Detect which cell encompasses the target text, then output its (x, y) center coordinate. 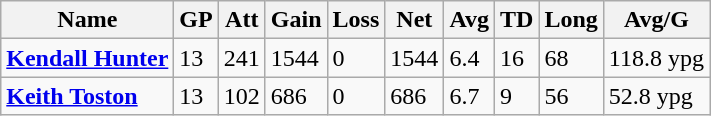
6.7 (470, 96)
52.8 ypg (656, 96)
241 (242, 58)
102 (242, 96)
Kendall Hunter (88, 58)
TD (516, 20)
9 (516, 96)
Net (414, 20)
Keith Toston (88, 96)
Avg (470, 20)
118.8 ypg (656, 58)
Name (88, 20)
Gain (296, 20)
68 (571, 58)
GP (196, 20)
Loss (356, 20)
6.4 (470, 58)
Avg/G (656, 20)
Long (571, 20)
16 (516, 58)
Att (242, 20)
56 (571, 96)
